Output the (x, y) coordinate of the center of the cell containing the given text.  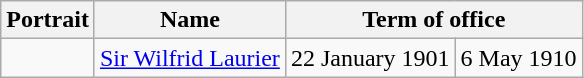
22 January 1901 (370, 58)
Name (190, 20)
6 May 1910 (518, 58)
Term of office (434, 20)
Portrait (48, 20)
Sir Wilfrid Laurier (190, 58)
